Determine the [x, y] coordinate at the center of the cell enclosing the given text.  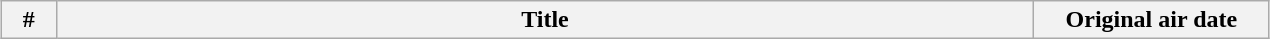
Original air date [1151, 20]
Title [546, 20]
# [29, 20]
